Return [X, Y] of the center of cell containing provided text 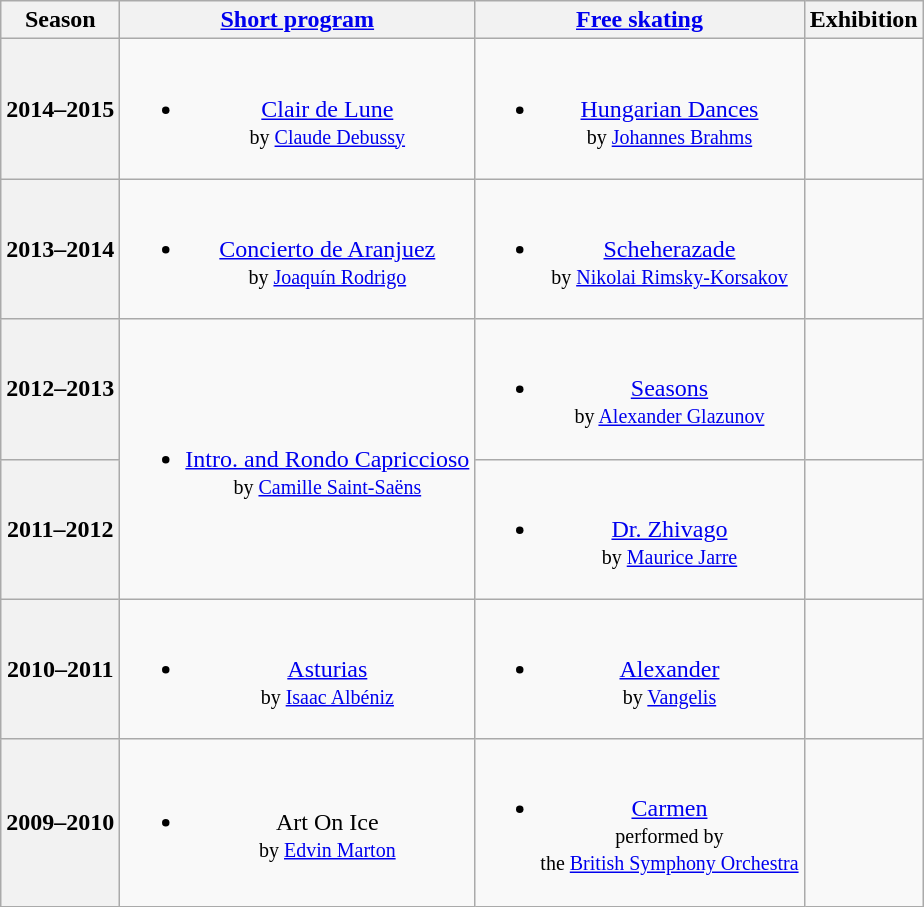
Carmen performed by the British Symphony Orchestra [640, 822]
2011–2012 [60, 529]
2012–2013 [60, 389]
Art On Ice by Edvin Marton [298, 822]
Free skating [640, 20]
2009–2010 [60, 822]
Exhibition [864, 20]
Short program [298, 20]
Concierto de Aranjuez by Joaquín Rodrigo [298, 249]
2013–2014 [60, 249]
Asturias by Isaac Albéniz [298, 669]
Scheherazade by Nikolai Rimsky-Korsakov [640, 249]
Alexander by Vangelis [640, 669]
2010–2011 [60, 669]
Seasons by Alexander Glazunov [640, 389]
Season [60, 20]
Intro. and Rondo Capriccioso by Camille Saint-Saëns [298, 459]
Hungarian Dances by Johannes Brahms [640, 109]
Clair de Lune by Claude Debussy [298, 109]
2014–2015 [60, 109]
Dr. Zhivago by Maurice Jarre [640, 529]
